Return the [x, y] coordinate for the center point of the cell that contains the specified text.  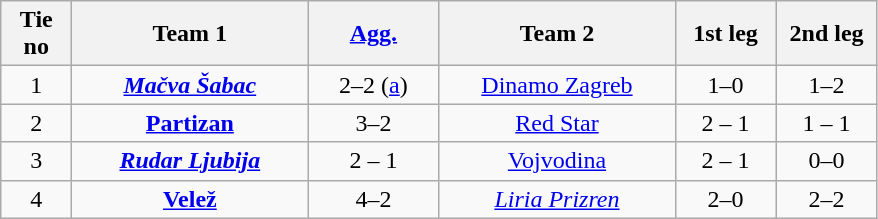
2–0 [726, 199]
Team 2 [557, 34]
2–2 [826, 199]
Red Star [557, 123]
4–2 [374, 199]
1 – 1 [826, 123]
Velež [190, 199]
1–0 [726, 85]
3 [36, 161]
Mačva Šabac [190, 85]
Rudar Ljubija [190, 161]
4 [36, 199]
1st leg [726, 34]
Partizan [190, 123]
Team 1 [190, 34]
Tie no [36, 34]
0–0 [826, 161]
Agg. [374, 34]
2–2 (a) [374, 85]
3–2 [374, 123]
1–2 [826, 85]
2nd leg [826, 34]
1 [36, 85]
Liria Prizren [557, 199]
Dinamo Zagreb [557, 85]
Vojvodina [557, 161]
2 [36, 123]
